Identify which cell holds the provided text, then report its [x, y] central coordinate. 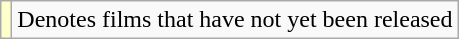
Denotes films that have not yet been released [235, 20]
